Return (x, y) of the center of cell containing provided text 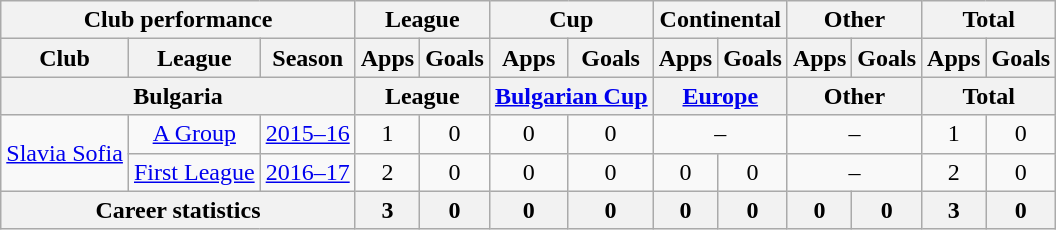
First League (194, 172)
Club (65, 58)
Club performance (178, 20)
Bulgaria (178, 96)
Continental (720, 20)
Season (308, 58)
A Group (194, 134)
2016–17 (308, 172)
2015–16 (308, 134)
Slavia Sofia (65, 153)
Europe (720, 96)
Career statistics (178, 210)
Bulgarian Cup (571, 96)
Cup (571, 20)
